Pinpoint the cell where the given text exists, returning its (X, Y) midpoint coordinate. 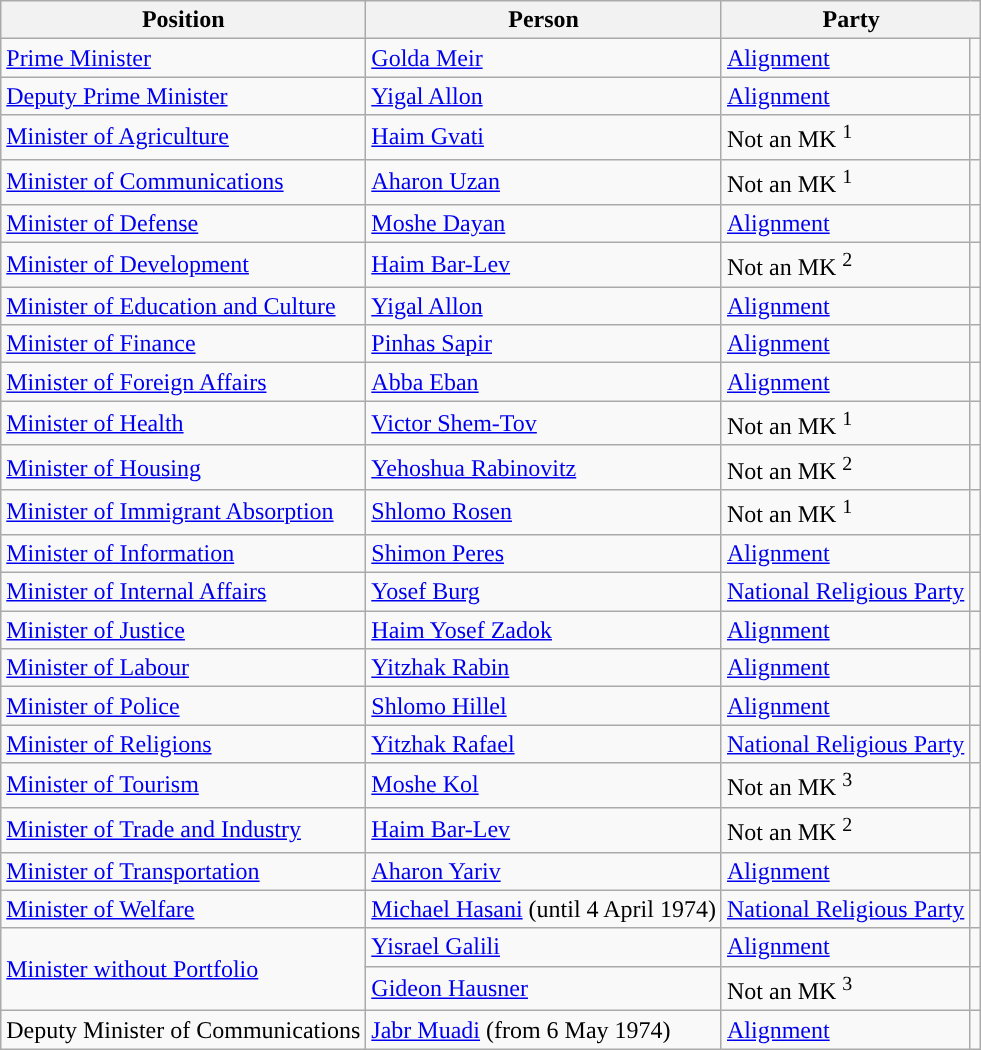
Position (184, 20)
Party (850, 20)
Moshe Kol (544, 786)
Minister of Immigrant Absorption (184, 512)
Victor Shem-Tov (544, 424)
Minister of Housing (184, 468)
Aharon Yariv (544, 871)
Minister of Welfare (184, 909)
Gideon Hausner (544, 988)
Michael Hasani (until 4 April 1974) (544, 909)
Jabr Muadi (from 6 May 1974) (544, 1030)
Aharon Uzan (544, 182)
Deputy Minister of Communications (184, 1030)
Shlomo Rosen (544, 512)
Yosef Burg (544, 592)
Moshe Dayan (544, 223)
Yehoshua Rabinovitz (544, 468)
Abba Eban (544, 382)
Minister of Agriculture (184, 138)
Minister of Tourism (184, 786)
Yitzhak Rabin (544, 668)
Yitzhak Rafael (544, 744)
Minister of Trade and Industry (184, 830)
Minister of Foreign Affairs (184, 382)
Minister of Information (184, 554)
Minister of Development (184, 264)
Minister of Communications (184, 182)
Person (544, 20)
Minister of Health (184, 424)
Minister of Religions (184, 744)
Minister of Finance (184, 344)
Minister of Internal Affairs (184, 592)
Minister of Police (184, 706)
Minister of Justice (184, 630)
Minister without Portfolio (184, 970)
Golda Meir (544, 58)
Minister of Labour (184, 668)
Yisrael Galili (544, 947)
Deputy Prime Minister (184, 96)
Shimon Peres (544, 554)
Pinhas Sapir (544, 344)
Minister of Defense (184, 223)
Prime Minister (184, 58)
Haim Gvati (544, 138)
Minister of Transportation (184, 871)
Minister of Education and Culture (184, 306)
Shlomo Hillel (544, 706)
Haim Yosef Zadok (544, 630)
